Extract the (x, y) coordinate from the center of the cell holding the provided text.  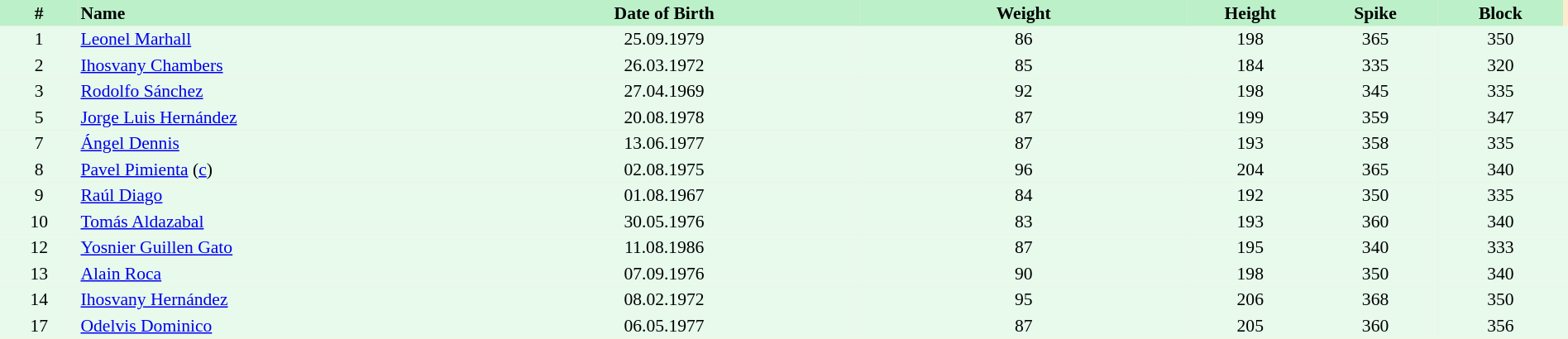
85 (1024, 65)
7 (39, 144)
Raúl Diago (273, 195)
Ihosvany Hernández (273, 299)
358 (1374, 144)
5 (39, 117)
13 (39, 274)
13.06.1977 (664, 144)
Tomás Aldazabal (273, 222)
14 (39, 299)
9 (39, 195)
06.05.1977 (664, 326)
Spike (1374, 13)
1 (39, 40)
8 (39, 169)
07.09.1976 (664, 274)
90 (1024, 274)
95 (1024, 299)
Ihosvany Chambers (273, 65)
195 (1250, 248)
08.02.1972 (664, 299)
Odelvis Dominico (273, 326)
Date of Birth (664, 13)
Height (1250, 13)
Yosnier Guillen Gato (273, 248)
96 (1024, 169)
199 (1250, 117)
347 (1500, 117)
Name (273, 13)
# (39, 13)
Rodolfo Sánchez (273, 91)
17 (39, 326)
368 (1374, 299)
Weight (1024, 13)
83 (1024, 222)
Leonel Marhall (273, 40)
01.08.1967 (664, 195)
25.09.1979 (664, 40)
204 (1250, 169)
27.04.1969 (664, 91)
205 (1250, 326)
356 (1500, 326)
20.08.1978 (664, 117)
192 (1250, 195)
10 (39, 222)
3 (39, 91)
333 (1500, 248)
206 (1250, 299)
Ángel Dennis (273, 144)
12 (39, 248)
320 (1500, 65)
26.03.1972 (664, 65)
Alain Roca (273, 274)
Pavel Pimienta (c) (273, 169)
92 (1024, 91)
30.05.1976 (664, 222)
Block (1500, 13)
11.08.1986 (664, 248)
2 (39, 65)
184 (1250, 65)
Jorge Luis Hernández (273, 117)
86 (1024, 40)
02.08.1975 (664, 169)
359 (1374, 117)
84 (1024, 195)
345 (1374, 91)
